Identify which cell holds the provided text, then report its (x, y) central coordinate. 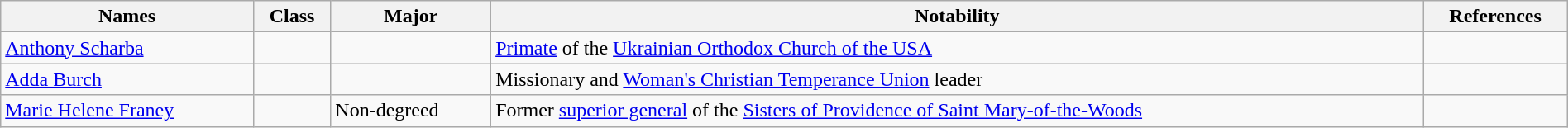
Class (291, 17)
Notability (958, 17)
Non-degreed (411, 111)
Marie Helene Franey (127, 111)
Former superior general of the Sisters of Providence of Saint Mary-of-the-Woods (958, 111)
Anthony Scharba (127, 48)
References (1495, 17)
Adda Burch (127, 79)
Primate of the Ukrainian Orthodox Church of the USA (958, 48)
Names (127, 17)
Missionary and Woman's Christian Temperance Union leader (958, 79)
Major (411, 17)
